Scan for the cell matching the given text and deliver its (x, y) coordinate at center. 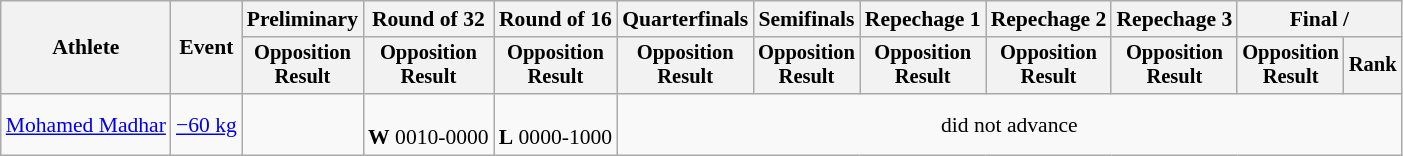
Quarterfinals (685, 19)
−60 kg (206, 124)
Semifinals (806, 19)
Round of 16 (556, 19)
Athlete (86, 48)
Repechage 1 (923, 19)
Repechage 2 (1049, 19)
Repechage 3 (1174, 19)
L 0000-1000 (556, 124)
Rank (1373, 66)
did not advance (1009, 124)
Final / (1319, 19)
Round of 32 (428, 19)
Preliminary (302, 19)
Event (206, 48)
Mohamed Madhar (86, 124)
W 0010-0000 (428, 124)
